Scan for the cell matching the given text and deliver its (X, Y) coordinate at center. 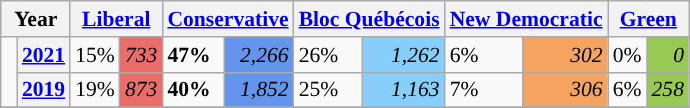
2021 (44, 55)
25% (328, 90)
302 (564, 55)
2,266 (260, 55)
2019 (44, 90)
19% (95, 90)
Conservative (228, 19)
1,852 (260, 90)
1,163 (404, 90)
258 (668, 90)
Liberal (116, 19)
Green (648, 19)
26% (328, 55)
306 (564, 90)
Year (36, 19)
15% (95, 55)
7% (484, 90)
0% (628, 55)
New Democratic (526, 19)
Bloc Québécois (370, 19)
0 (668, 55)
47% (193, 55)
733 (142, 55)
873 (142, 90)
40% (193, 90)
1,262 (404, 55)
